From the cell containing the given text, extract its center point as [x, y] coordinate. 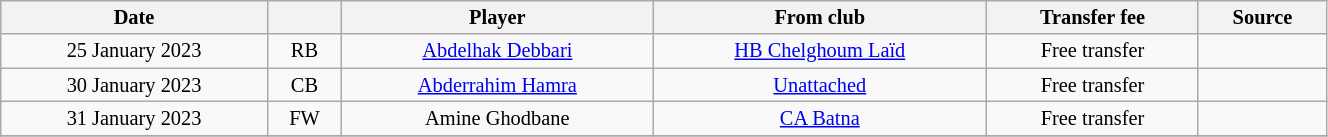
CA Batna [820, 118]
30 January 2023 [134, 85]
From club [820, 17]
FW [304, 118]
Unattached [820, 85]
Date [134, 17]
Source [1262, 17]
CB [304, 85]
Player [498, 17]
Transfer fee [1093, 17]
RB [304, 51]
25 January 2023 [134, 51]
Abdelhak Debbari [498, 51]
HB Chelghoum Laïd [820, 51]
31 January 2023 [134, 118]
Amine Ghodbane [498, 118]
Abderrahim Hamra [498, 85]
